Detect which cell encompasses the target text, then output its (X, Y) center coordinate. 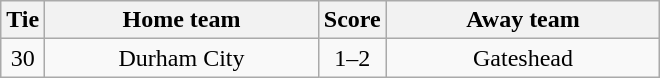
1–2 (352, 58)
Score (352, 20)
Durham City (182, 58)
Home team (182, 20)
Gateshead (523, 58)
Tie (23, 20)
30 (23, 58)
Away team (523, 20)
